Capture the cell that displays the provided text and extract its [X, Y] central coordinate. 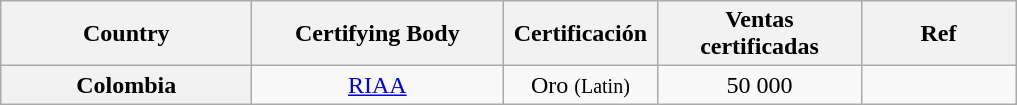
Colombia [126, 85]
Certificación [580, 34]
RIAA [378, 85]
50 000 [760, 85]
Oro (Latin) [580, 85]
Ventascertificadas [760, 34]
Certifying Body [378, 34]
Ref [938, 34]
Country [126, 34]
